Return the (x, y) coordinate for the center point of the cell that contains the specified text.  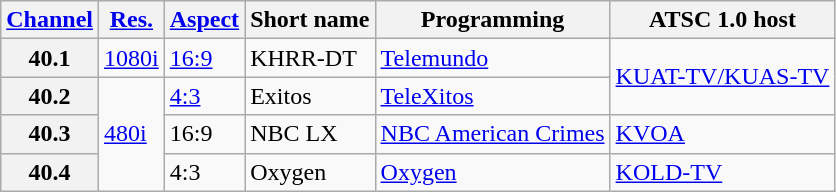
TeleXitos (492, 96)
NBC LX (310, 134)
KVOA (722, 134)
Short name (310, 20)
KOLD-TV (722, 172)
40.4 (50, 172)
40.1 (50, 58)
KUAT-TV/KUAS-TV (722, 77)
Channel (50, 20)
KHRR-DT (310, 58)
Aspect (204, 20)
40.3 (50, 134)
ATSC 1.0 host (722, 20)
Res. (132, 20)
480i (132, 134)
NBC American Crimes (492, 134)
40.2 (50, 96)
Exitos (310, 96)
Programming (492, 20)
1080i (132, 58)
Telemundo (492, 58)
